Capture the cell that displays the provided text and extract its (X, Y) central coordinate. 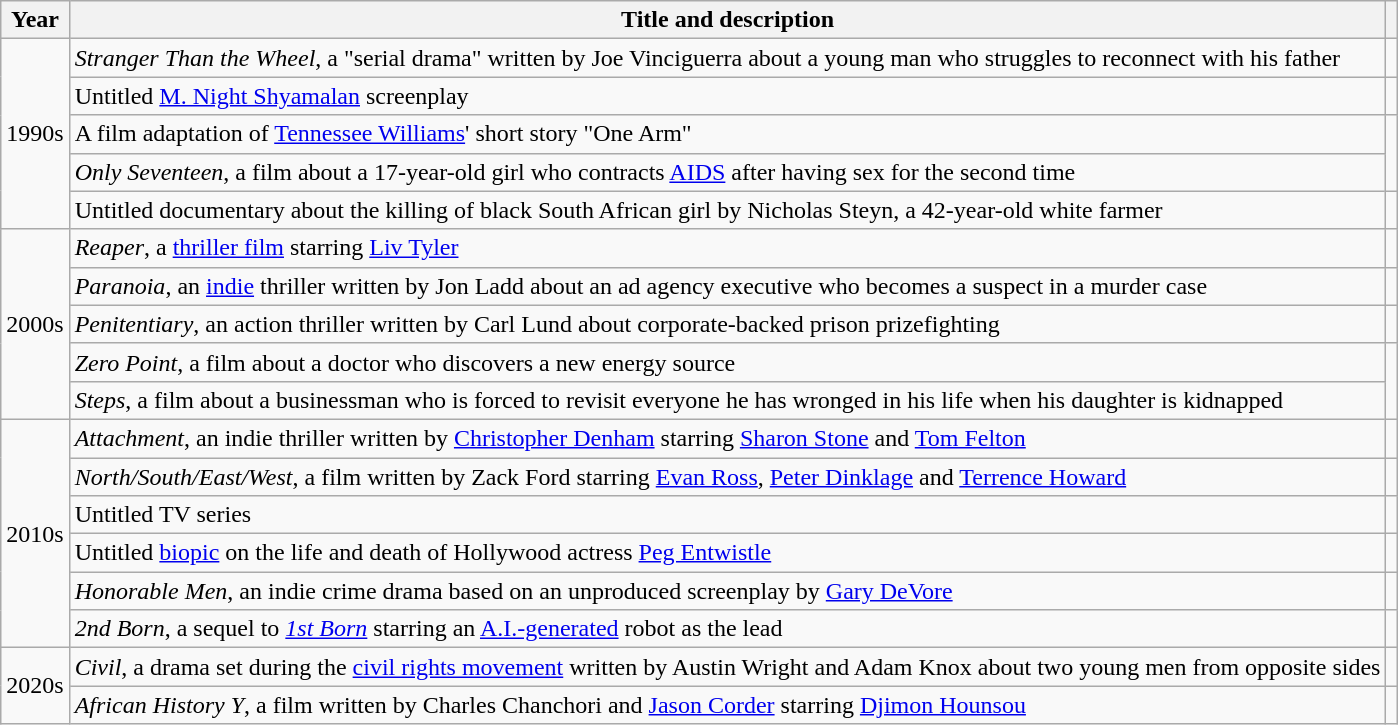
Untitled documentary about the killing of black South African girl by Nicholas Steyn, a 42-year-old white farmer (728, 210)
Civil, a drama set during the civil rights movement written by Austin Wright and Adam Knox about two young men from opposite sides (728, 667)
Penitentiary, an action thriller written by Carl Lund about corporate-backed prison prizefighting (728, 324)
Steps, a film about a businessman who is forced to revisit everyone he has wronged in his life when his daughter is kidnapped (728, 400)
Year (35, 20)
Only Seventeen, a film about a 17-year-old girl who contracts AIDS after having sex for the second time (728, 172)
Untitled TV series (728, 515)
Reaper, a thriller film starring Liv Tyler (728, 248)
2000s (35, 324)
2020s (35, 686)
African History Y, a film written by Charles Chanchori and Jason Corder starring Djimon Hounsou (728, 705)
North/South/East/West, a film written by Zack Ford starring Evan Ross, Peter Dinklage and Terrence Howard (728, 477)
2010s (35, 533)
Untitled M. Night Shyamalan screenplay (728, 96)
Attachment, an indie thriller written by Christopher Denham starring Sharon Stone and Tom Felton (728, 438)
A film adaptation of Tennessee Williams' short story "One Arm" (728, 134)
Honorable Men, an indie crime drama based on an unproduced screenplay by Gary DeVore (728, 591)
Zero Point, a film about a doctor who discovers a new energy source (728, 362)
Untitled biopic on the life and death of Hollywood actress Peg Entwistle (728, 553)
Paranoia, an indie thriller written by Jon Ladd about an ad agency executive who becomes a suspect in a murder case (728, 286)
2nd Born, a sequel to 1st Born starring an A.I.-generated robot as the lead (728, 629)
Title and description (728, 20)
Stranger Than the Wheel, a "serial drama" written by Joe Vinciguerra about a young man who struggles to reconnect with his father (728, 58)
1990s (35, 134)
